Find where the given text appears and provide that cell's center as (X, Y) coordinate. 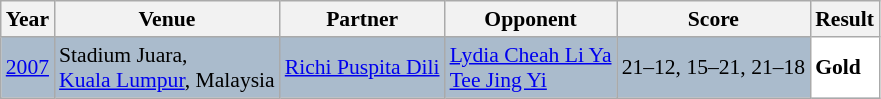
Result (844, 19)
2007 (28, 68)
Opponent (531, 19)
Richi Puspita Dili (362, 68)
21–12, 15–21, 21–18 (714, 68)
Gold (844, 68)
Stadium Juara,Kuala Lumpur, Malaysia (167, 68)
Year (28, 19)
Venue (167, 19)
Score (714, 19)
Lydia Cheah Li Ya Tee Jing Yi (531, 68)
Partner (362, 19)
